Determine the (x, y) coordinate at the center of the cell enclosing the given text.  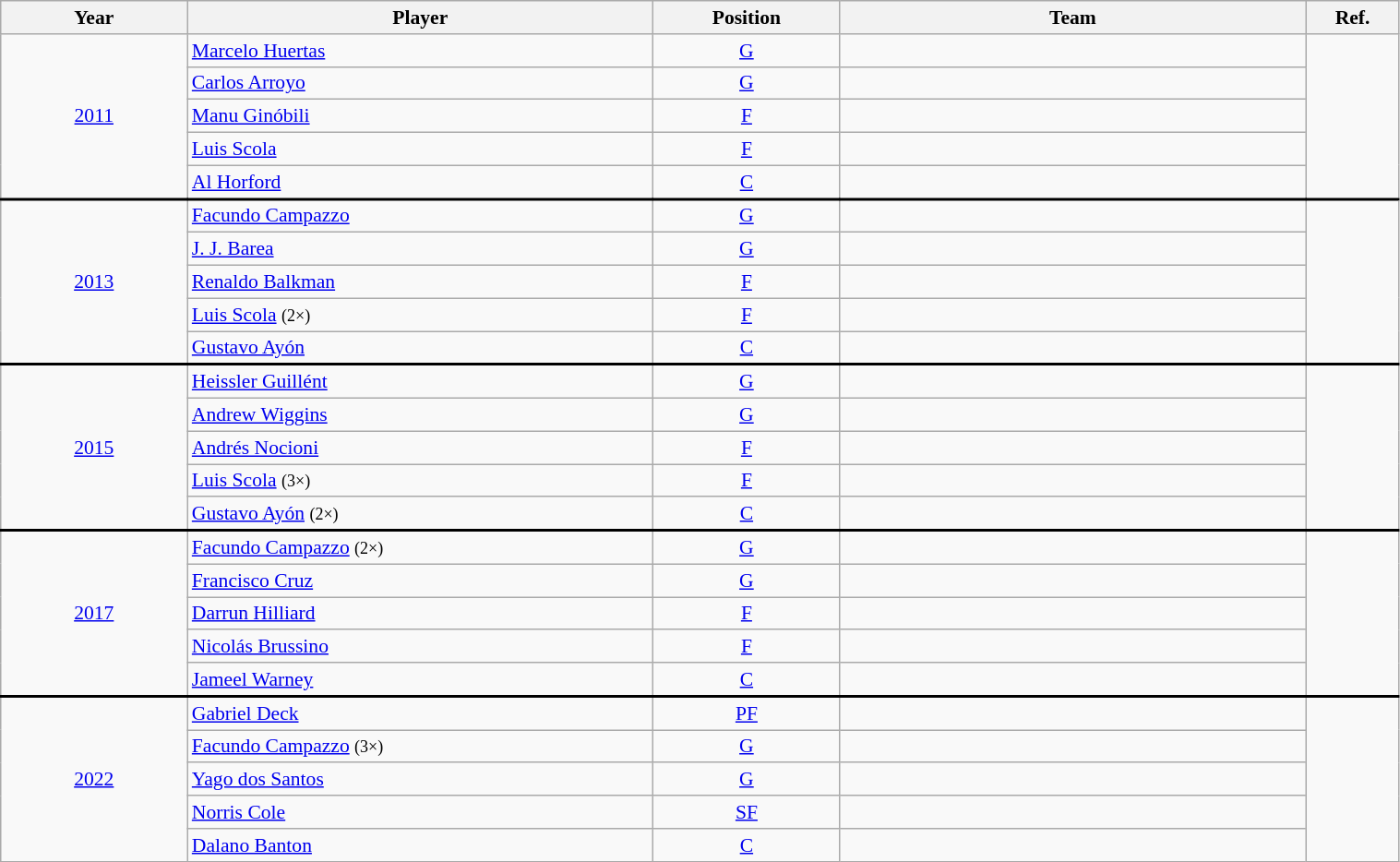
Francisco Cruz (421, 581)
Marcelo Huertas (421, 51)
Heissler Guillént (421, 381)
Team (1072, 18)
PF (747, 713)
Luis Scola (3×) (421, 481)
Luis Scola (2×) (421, 315)
Facundo Campazzo (421, 216)
Manu Ginóbili (421, 116)
Yago dos Santos (421, 780)
Dalano Banton (421, 845)
Norris Cole (421, 812)
Jameel Warney (421, 679)
Facundo Campazzo (2×) (421, 547)
Position (747, 18)
J. J. Barea (421, 249)
Renaldo Balkman (421, 282)
Player (421, 18)
2017 (94, 614)
2011 (94, 116)
Carlos Arroyo (421, 83)
Andrés Nocioni (421, 448)
Facundo Campazzo (3×) (421, 747)
Gustavo Ayón (2×) (421, 514)
Gustavo Ayón (421, 348)
Ref. (1353, 18)
Year (94, 18)
2015 (94, 448)
2022 (94, 779)
2013 (94, 282)
SF (747, 812)
Darrun Hilliard (421, 614)
Andrew Wiggins (421, 415)
Gabriel Deck (421, 713)
Nicolás Brussino (421, 647)
Al Horford (421, 182)
Luis Scola (421, 150)
